Extract the (X, Y) coordinate from the center of the cell holding the provided text.  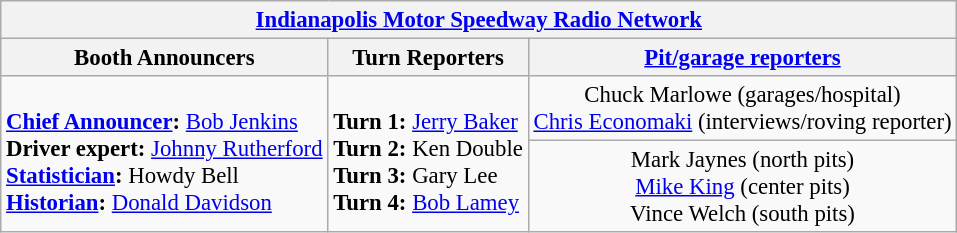
Indianapolis Motor Speedway Radio Network (479, 20)
Turn 1: Jerry Baker Turn 2: Ken Double Turn 3: Gary Lee Turn 4: Bob Lamey (428, 154)
Chuck Marlowe (garages/hospital)Chris Economaki (interviews/roving reporter) (742, 108)
Turn Reporters (428, 58)
Pit/garage reporters (742, 58)
Mark Jaynes (north pits)Mike King (center pits)Vince Welch (south pits) (742, 187)
Chief Announcer: Bob Jenkins Driver expert: Johnny Rutherford Statistician: Howdy Bell Historian: Donald Davidson (164, 154)
Booth Announcers (164, 58)
